Locate the cell with the specified text and output its (X, Y) center coordinate. 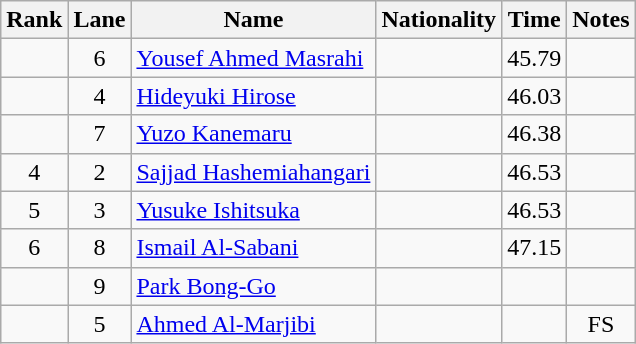
Nationality (439, 20)
46.03 (534, 96)
Time (534, 20)
Lane (100, 20)
9 (100, 286)
7 (100, 134)
45.79 (534, 58)
Hideyuki Hirose (254, 96)
Yuzo Kanemaru (254, 134)
46.38 (534, 134)
Yusuke Ishitsuka (254, 210)
Ahmed Al-Marjibi (254, 324)
FS (601, 324)
8 (100, 248)
Ismail Al-Sabani (254, 248)
Rank (34, 20)
Yousef Ahmed Masrahi (254, 58)
Notes (601, 20)
Park Bong-Go (254, 286)
Name (254, 20)
Sajjad Hashemiahangari (254, 172)
2 (100, 172)
3 (100, 210)
47.15 (534, 248)
